Return the (X, Y) coordinate for the center point of the cell that contains the specified text.  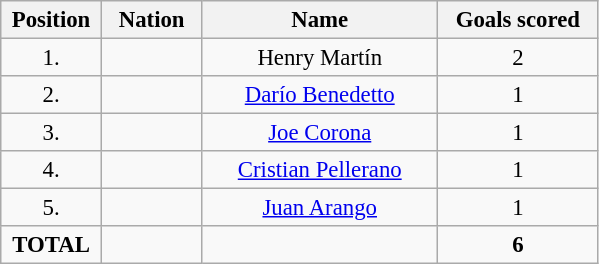
Name (320, 20)
Goals scored (518, 20)
TOTAL (52, 245)
1. (52, 58)
5. (52, 208)
Joe Corona (320, 133)
2 (518, 58)
Henry Martín (320, 58)
4. (52, 170)
Nation (152, 20)
6 (518, 245)
3. (52, 133)
Position (52, 20)
Darío Benedetto (320, 95)
2. (52, 95)
Juan Arango (320, 208)
Cristian Pellerano (320, 170)
